Identify which cell holds the provided text, then report its [X, Y] central coordinate. 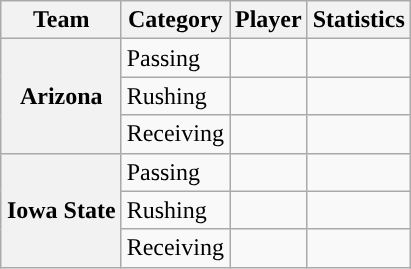
Iowa State [61, 210]
Statistics [358, 20]
Category [175, 20]
Team [61, 20]
Arizona [61, 96]
Player [269, 20]
